Find where the given text appears and provide that cell's center as (x, y) coordinate. 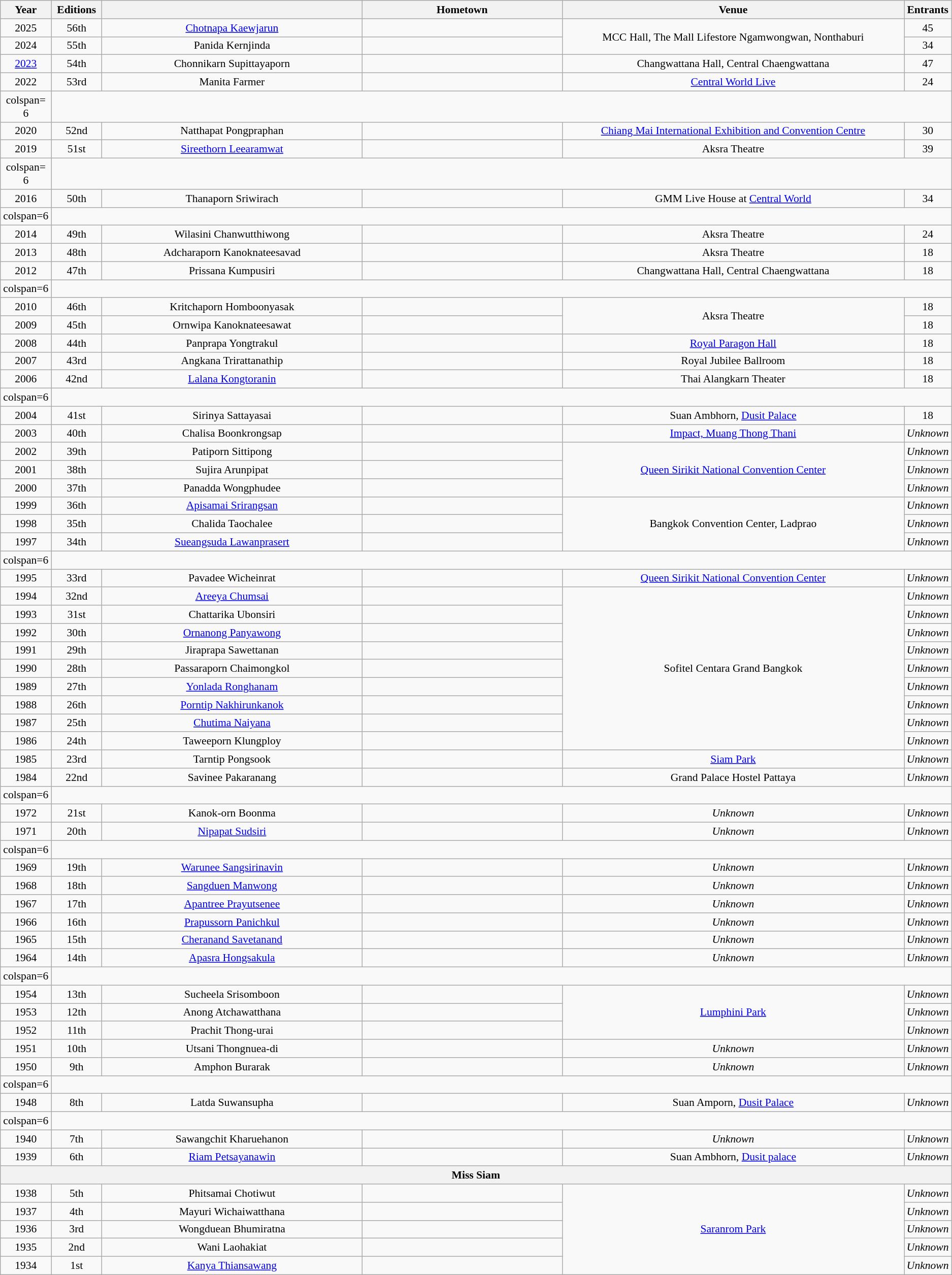
1935 (26, 1248)
2003 (26, 434)
Panadda Wongphudee (232, 488)
1999 (26, 506)
1964 (26, 958)
Phitsamai Chotiwut (232, 1193)
7th (77, 1139)
Venue (733, 10)
Hometown (462, 10)
1985 (26, 759)
28th (77, 669)
Grand Palace Hostel Pattaya (733, 777)
Chutima Naiyana (232, 723)
2024 (26, 46)
24th (77, 741)
Saranrom Park (733, 1229)
2013 (26, 253)
17th (77, 904)
46th (77, 307)
47th (77, 271)
16th (77, 922)
14th (77, 958)
Sofitel Centara Grand Bangkok (733, 669)
1967 (26, 904)
1953 (26, 1012)
Angkana Trirattanathip (232, 361)
Chattarika Ubonsiri (232, 614)
38th (77, 470)
2016 (26, 199)
29th (77, 650)
2000 (26, 488)
44th (77, 343)
1993 (26, 614)
15th (77, 940)
Royal Jubilee Ballroom (733, 361)
2012 (26, 271)
Amphon Burarak (232, 1067)
30th (77, 633)
45th (77, 325)
32nd (77, 597)
20th (77, 832)
1936 (26, 1229)
Wongduean Bhumiratna (232, 1229)
Prissana Kumpusiri (232, 271)
23rd (77, 759)
13th (77, 994)
Panida Kernjinda (232, 46)
1971 (26, 832)
1972 (26, 813)
1948 (26, 1103)
2002 (26, 452)
5th (77, 1193)
1986 (26, 741)
30 (928, 131)
2007 (26, 361)
Wani Laohakiat (232, 1248)
Sangduen Manwong (232, 886)
Lumphini Park (733, 1012)
Riam Petsayanawin (232, 1157)
Cheranand Savetanand (232, 940)
1937 (26, 1212)
Bangkok Convention Center, Ladprao (733, 524)
Taweeporn Klungploy (232, 741)
2014 (26, 235)
Chalisa Boonkrongsap (232, 434)
Panprapa Yongtrakul (232, 343)
2025 (26, 28)
Mayuri Wichaiwatthana (232, 1212)
2022 (26, 82)
Lalana Kongtoranin (232, 379)
2nd (77, 1248)
Chalida Taochalee (232, 524)
Thanaporn Sriwirach (232, 199)
2010 (26, 307)
2004 (26, 415)
Utsani Thongnuea-di (232, 1049)
22nd (77, 777)
11th (77, 1031)
MCC Hall, The Mall Lifestore Ngamwongwan, Nonthaburi (733, 37)
1987 (26, 723)
2019 (26, 149)
Thai Alangkarn Theater (733, 379)
48th (77, 253)
34th (77, 542)
26th (77, 705)
Kanya Thiansawang (232, 1266)
21st (77, 813)
Apisamai Srirangsan (232, 506)
Wilasini Chanwutthiwong (232, 235)
Siam Park (733, 759)
Sujira Arunpipat (232, 470)
Sireethorn Leearamwat (232, 149)
Warunee Sangsirinavin (232, 868)
Apantree Prayutsenee (232, 904)
51st (77, 149)
Savinee Pakaranang (232, 777)
Miss Siam (476, 1175)
47 (928, 64)
43rd (77, 361)
1st (77, 1266)
4th (77, 1212)
Chiang Mai International Exhibition and Convention Centre (733, 131)
Adcharaporn Kanoknateesavad (232, 253)
1969 (26, 868)
39th (77, 452)
Suan Ambhorn, Dusit Palace (733, 415)
8th (77, 1103)
Impact, Muang Thong Thani (733, 434)
Chotnapa Kaewjarun (232, 28)
1992 (26, 633)
1965 (26, 940)
Tarntip Pongsook (232, 759)
36th (77, 506)
1951 (26, 1049)
1952 (26, 1031)
53rd (77, 82)
56th (77, 28)
Kritchaporn Homboonyasak (232, 307)
Ornwipa Kanoknateesawat (232, 325)
Anong Atchawatthana (232, 1012)
6th (77, 1157)
1934 (26, 1266)
1939 (26, 1157)
3rd (77, 1229)
49th (77, 235)
Kanok-orn Boonma (232, 813)
2006 (26, 379)
2023 (26, 64)
31st (77, 614)
39 (928, 149)
35th (77, 524)
2008 (26, 343)
10th (77, 1049)
2001 (26, 470)
1994 (26, 597)
Entrants (928, 10)
1991 (26, 650)
1988 (26, 705)
50th (77, 199)
Suan Ambhorn, Dusit palace (733, 1157)
Porntip Nakhirunkanok (232, 705)
2009 (26, 325)
1950 (26, 1067)
1984 (26, 777)
1998 (26, 524)
Chonnikarn Supittayaporn (232, 64)
Suan Amporn, Dusit Palace (733, 1103)
Manita Farmer (232, 82)
Sawangchit Kharuehanon (232, 1139)
Royal Paragon Hall (733, 343)
Passaraporn Chaimongkol (232, 669)
54th (77, 64)
55th (77, 46)
37th (77, 488)
12th (77, 1012)
Apasra Hongsakula (232, 958)
Nipapat Sudsiri (232, 832)
Sucheela Srisomboon (232, 994)
Editions (77, 10)
Sirinya Sattayasai (232, 415)
52nd (77, 131)
Natthapat Pongpraphan (232, 131)
Sueangsuda Lawanprasert (232, 542)
25th (77, 723)
45 (928, 28)
19th (77, 868)
18th (77, 886)
9th (77, 1067)
Prachit Thong-urai (232, 1031)
1940 (26, 1139)
Patiporn Sittipong (232, 452)
1954 (26, 994)
40th (77, 434)
Prapussorn Panichkul (232, 922)
Pavadee Wicheinrat (232, 578)
Ornanong Panyawong (232, 633)
Latda Suwansupha (232, 1103)
Jiraprapa Sawettanan (232, 650)
1990 (26, 669)
Yonlada Ronghanam (232, 687)
1968 (26, 886)
Areeya Chumsai (232, 597)
GMM Live House at Central World (733, 199)
27th (77, 687)
2020 (26, 131)
1997 (26, 542)
1995 (26, 578)
1938 (26, 1193)
Year (26, 10)
1989 (26, 687)
33rd (77, 578)
41st (77, 415)
Central World Live (733, 82)
1966 (26, 922)
42nd (77, 379)
